For the text-containing cell, return its midpoint in [X, Y] coordinate format. 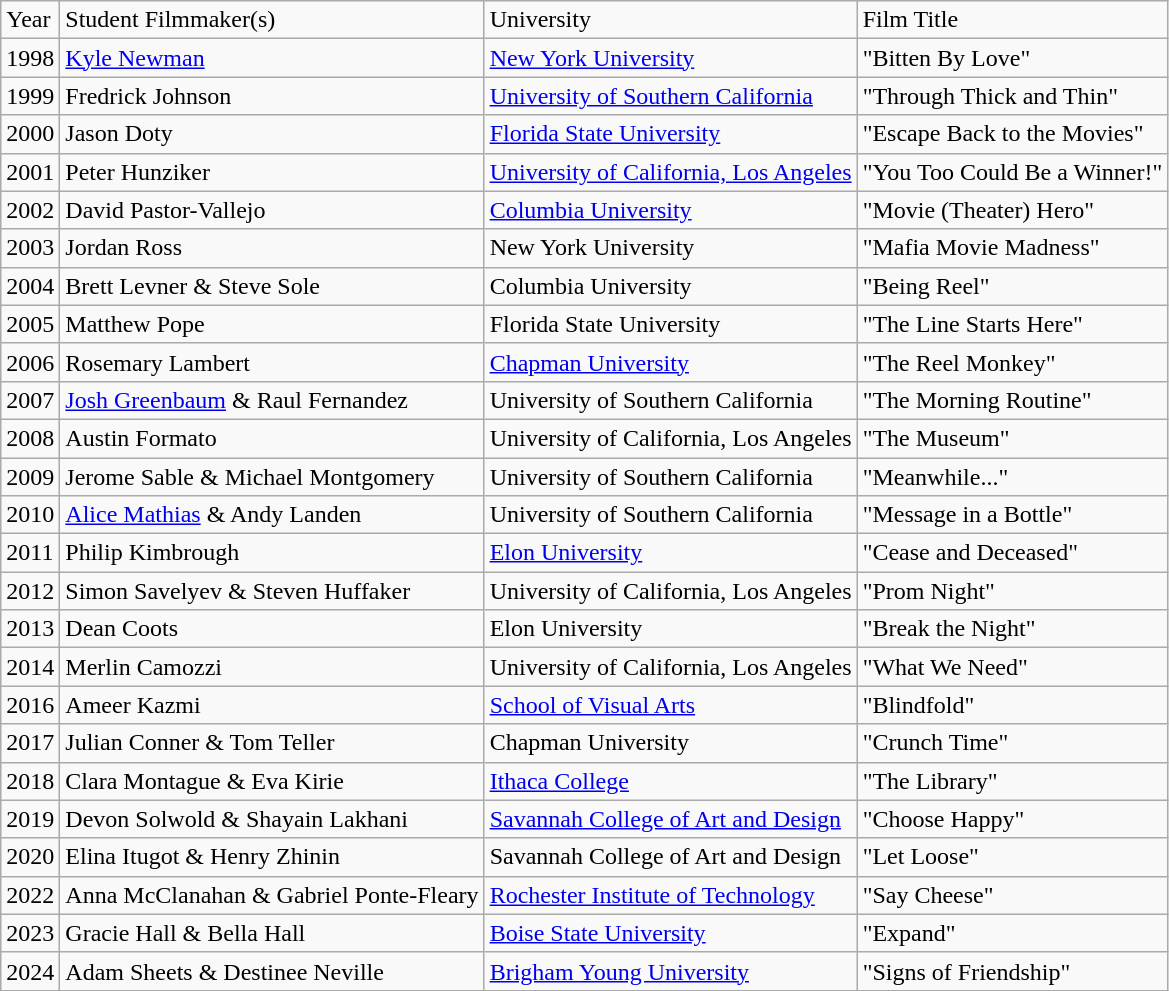
Brigham Young University [670, 971]
Ameer Kazmi [272, 705]
"Mafia Movie Madness" [1012, 248]
Matthew Pope [272, 324]
"The Reel Monkey" [1012, 362]
Devon Solwold & Shayain Lakhani [272, 819]
"Message in a Bottle" [1012, 515]
Alice Mathias & Andy Landen [272, 515]
2004 [30, 286]
2005 [30, 324]
Clara Montague & Eva Kirie [272, 781]
"Signs of Friendship" [1012, 971]
Student Filmmaker(s) [272, 20]
Film Title [1012, 20]
Kyle Newman [272, 58]
Anna McClanahan & Gabriel Ponte-Fleary [272, 895]
Jason Doty [272, 134]
"You Too Could Be a Winner!" [1012, 172]
2013 [30, 629]
2024 [30, 971]
2009 [30, 477]
"The Library" [1012, 781]
David Pastor-Vallejo [272, 210]
2002 [30, 210]
"Being Reel" [1012, 286]
"The Line Starts Here" [1012, 324]
"Bitten By Love" [1012, 58]
"Say Cheese" [1012, 895]
2016 [30, 705]
2019 [30, 819]
2014 [30, 667]
"Prom Night" [1012, 591]
Boise State University [670, 933]
Jerome Sable & Michael Montgomery [272, 477]
"Movie (Theater) Hero" [1012, 210]
"Escape Back to the Movies" [1012, 134]
2012 [30, 591]
Philip Kimbrough [272, 553]
1998 [30, 58]
Elina Itugot & Henry Zhinin [272, 857]
2000 [30, 134]
Adam Sheets & Destinee Neville [272, 971]
2022 [30, 895]
Ithaca College [670, 781]
Rochester Institute of Technology [670, 895]
Rosemary Lambert [272, 362]
2011 [30, 553]
Fredrick Johnson [272, 96]
"The Museum" [1012, 438]
2008 [30, 438]
University [670, 20]
School of Visual Arts [670, 705]
Year [30, 20]
"Meanwhile..." [1012, 477]
Gracie Hall & Bella Hall [272, 933]
"Through Thick and Thin" [1012, 96]
2001 [30, 172]
2003 [30, 248]
2023 [30, 933]
1999 [30, 96]
"Choose Happy" [1012, 819]
Josh Greenbaum & Raul Fernandez [272, 400]
2017 [30, 743]
2010 [30, 515]
2018 [30, 781]
Simon Savelyev & Steven Huffaker [272, 591]
Austin Formato [272, 438]
"Blindfold" [1012, 705]
"Crunch Time" [1012, 743]
"Let Loose" [1012, 857]
"Expand" [1012, 933]
"Break the Night" [1012, 629]
Brett Levner & Steve Sole [272, 286]
2020 [30, 857]
Dean Coots [272, 629]
"The Morning Routine" [1012, 400]
Merlin Camozzi [272, 667]
2007 [30, 400]
Julian Conner & Tom Teller [272, 743]
"What We Need" [1012, 667]
Peter Hunziker [272, 172]
2006 [30, 362]
Jordan Ross [272, 248]
"Cease and Deceased" [1012, 553]
